Find where the given text appears and provide that cell's center as (X, Y) coordinate. 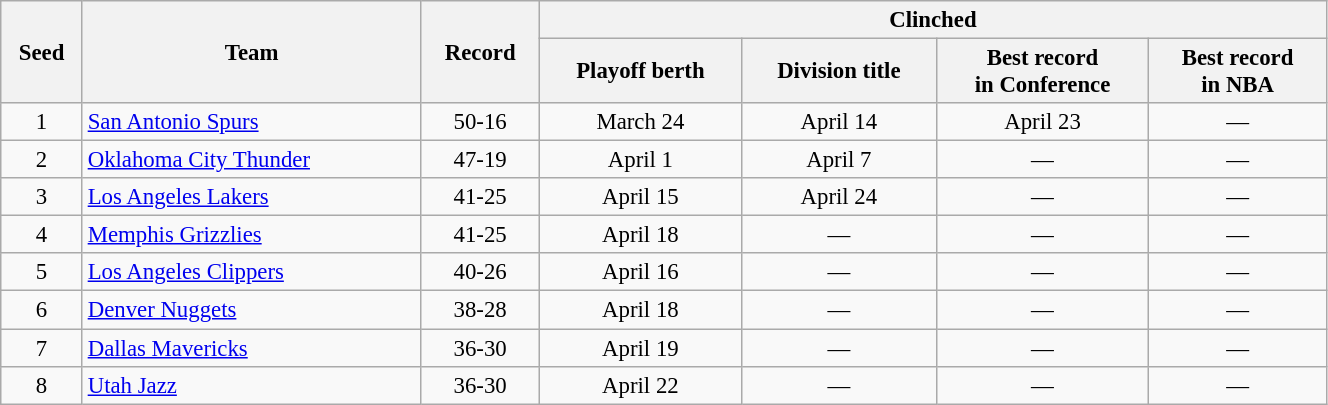
Record (480, 52)
Division title (838, 72)
Oklahoma City Thunder (252, 160)
7 (42, 348)
Clinched (932, 20)
April 19 (640, 348)
Best record in Conference (1042, 72)
April 7 (838, 160)
38-28 (480, 310)
April 24 (838, 197)
50-16 (480, 122)
March 24 (640, 122)
April 15 (640, 197)
April 14 (838, 122)
40-26 (480, 273)
1 (42, 122)
Utah Jazz (252, 385)
Denver Nuggets (252, 310)
Best record in NBA (1238, 72)
Team (252, 52)
Los Angeles Clippers (252, 273)
April 16 (640, 273)
Playoff berth (640, 72)
Memphis Grizzlies (252, 235)
3 (42, 197)
47-19 (480, 160)
Seed (42, 52)
6 (42, 310)
April 22 (640, 385)
5 (42, 273)
Los Angeles Lakers (252, 197)
4 (42, 235)
April 1 (640, 160)
8 (42, 385)
April 23 (1042, 122)
San Antonio Spurs (252, 122)
2 (42, 160)
Dallas Mavericks (252, 348)
